For the text-containing cell, return its midpoint in [X, Y] coordinate format. 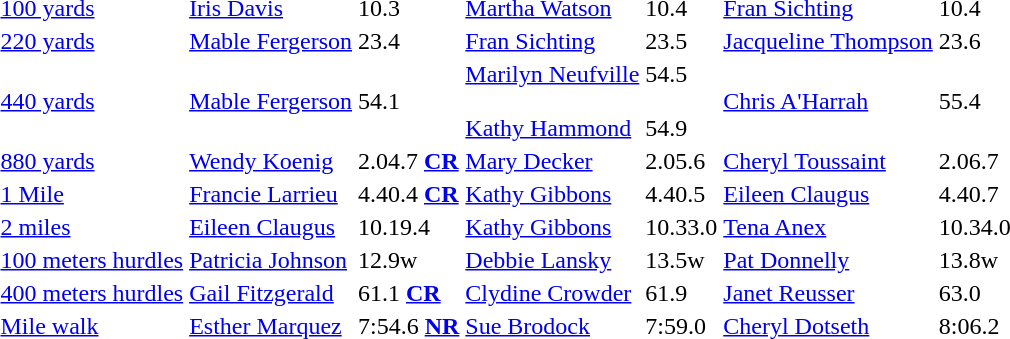
12.9w [408, 260]
54.1 [408, 101]
Chris A'Harrah [828, 101]
2.04.7 CR [408, 161]
54.554.9 [682, 101]
Cheryl Toussaint [828, 161]
Mary Decker [552, 161]
Jacqueline Thompson [828, 41]
61.9 [682, 293]
Janet Reusser [828, 293]
10.33.0 [682, 227]
Francie Larrieu [271, 194]
23.4 [408, 41]
Gail Fitzgerald [271, 293]
4.40.4 CR [408, 194]
13.5w [682, 260]
Pat Donnelly [828, 260]
Debbie Lansky [552, 260]
Tena Anex [828, 227]
23.5 [682, 41]
Fran Sichting [552, 41]
61.1 CR [408, 293]
Marilyn NeufvilleKathy Hammond [552, 101]
Clydine Crowder [552, 293]
Wendy Koenig [271, 161]
Patricia Johnson [271, 260]
10.19.4 [408, 227]
2.05.6 [682, 161]
4.40.5 [682, 194]
